Locate the cell with the specified text and output its (X, Y) center coordinate. 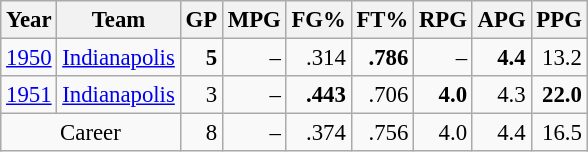
MPG (254, 20)
.443 (318, 95)
1950 (29, 58)
1951 (29, 95)
16.5 (559, 133)
.786 (382, 58)
Year (29, 20)
PPG (559, 20)
8 (201, 133)
GP (201, 20)
3 (201, 95)
.374 (318, 133)
APG (502, 20)
Career (90, 133)
.706 (382, 95)
.756 (382, 133)
13.2 (559, 58)
5 (201, 58)
22.0 (559, 95)
4.3 (502, 95)
FG% (318, 20)
RPG (444, 20)
FT% (382, 20)
.314 (318, 58)
Team (118, 20)
